Detect which cell encompasses the target text, then output its (x, y) center coordinate. 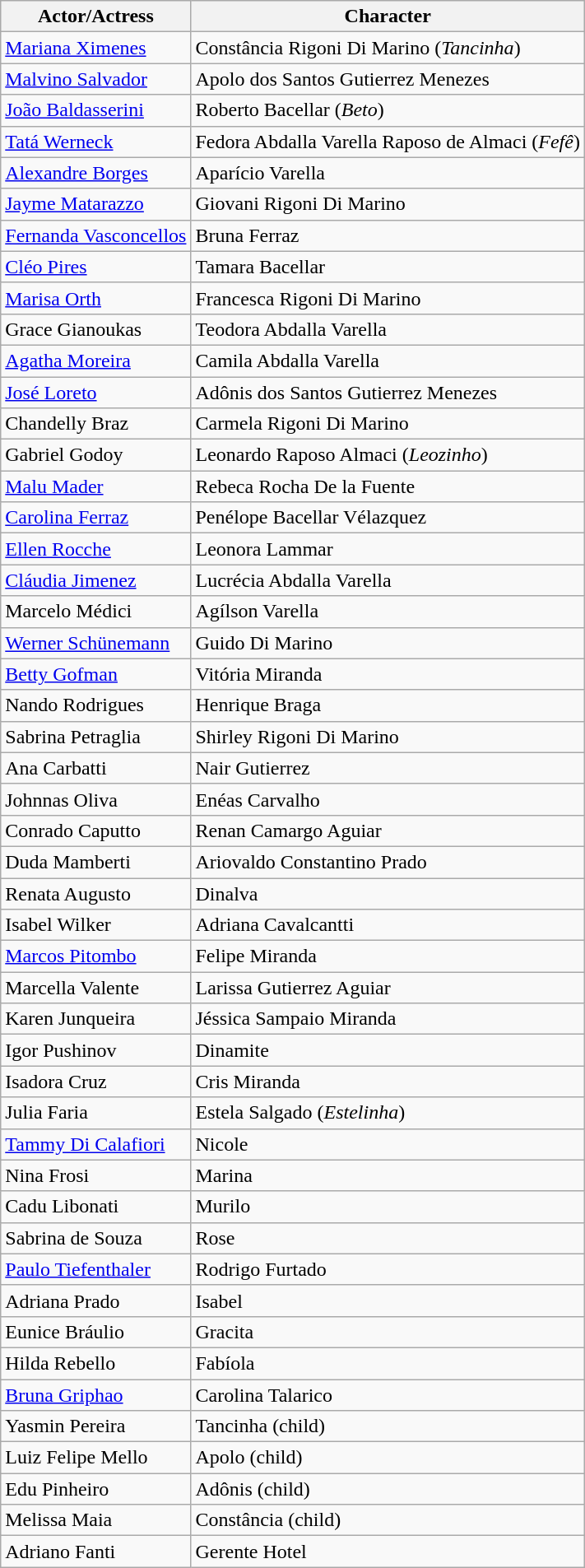
Marcos Pitombo (95, 956)
Rose (388, 1238)
Grace Gianoukas (95, 329)
Lucrécia Abdalla Varella (388, 580)
João Baldasserini (95, 110)
José Loreto (95, 393)
Gracita (388, 1332)
Rodrigo Furtado (388, 1269)
Ellen Rocche (95, 549)
Adriana Prado (95, 1300)
Adriana Cavalcantti (388, 925)
Vitória Miranda (388, 674)
Fedora Abdalla Varella Raposo de Almaci (Fefê) (388, 142)
Chandelly Braz (95, 424)
Gabriel Godoy (95, 455)
Actor/Actress (95, 16)
Giovani Rigoni Di Marino (388, 204)
Karen Junqueira (95, 1019)
Dinamite (388, 1050)
Gerente Hotel (388, 1552)
Adriano Fanti (95, 1552)
Marcella Valente (95, 988)
Conrado Caputto (95, 831)
Murilo (388, 1207)
Renan Camargo Aguiar (388, 831)
Agílson Varella (388, 612)
Larissa Gutierrez Aguiar (388, 988)
Character (388, 16)
Fabíola (388, 1363)
Renata Augusto (95, 893)
Nicole (388, 1144)
Teodora Abdalla Varella (388, 329)
Adônis (child) (388, 1489)
Enéas Carvalho (388, 799)
Tancinha (child) (388, 1426)
Ana Carbatti (95, 768)
Marisa Orth (95, 298)
Bruna Ferraz (388, 235)
Bruna Griphao (95, 1395)
Sabrina Petraglia (95, 737)
Tamara Bacellar (388, 267)
Luiz Felipe Mello (95, 1458)
Isabel (388, 1300)
Jéssica Sampaio Miranda (388, 1019)
Malu Mader (95, 486)
Alexandre Borges (95, 173)
Sabrina de Souza (95, 1238)
Constância Rigoni Di Marino (Tancinha) (388, 48)
Carolina Ferraz (95, 518)
Leonora Lammar (388, 549)
Cadu Libonati (95, 1207)
Aparício Varella (388, 173)
Nina Frosi (95, 1175)
Guido Di Marino (388, 643)
Fernanda Vasconcellos (95, 235)
Cláudia Jimenez (95, 580)
Eunice Bráulio (95, 1332)
Leonardo Raposo Almaci (Leozinho) (388, 455)
Apolo dos Santos Gutierrez Menezes (388, 79)
Tatá Werneck (95, 142)
Carmela Rigoni Di Marino (388, 424)
Henrique Braga (388, 705)
Malvino Salvador (95, 79)
Melissa Maia (95, 1520)
Yasmin Pereira (95, 1426)
Johnnas Oliva (95, 799)
Julia Faria (95, 1113)
Camila Abdalla Varella (388, 361)
Cléo Pires (95, 267)
Isabel Wilker (95, 925)
Tammy Di Calafiori (95, 1144)
Edu Pinheiro (95, 1489)
Shirley Rigoni Di Marino (388, 737)
Carolina Talarico (388, 1395)
Marcelo Médici (95, 612)
Werner Schünemann (95, 643)
Marina (388, 1175)
Felipe Miranda (388, 956)
Nair Gutierrez (388, 768)
Paulo Tiefenthaler (95, 1269)
Rebeca Rocha De la Fuente (388, 486)
Betty Gofman (95, 674)
Cris Miranda (388, 1082)
Dinalva (388, 893)
Jayme Matarazzo (95, 204)
Ariovaldo Constantino Prado (388, 862)
Constância (child) (388, 1520)
Estela Salgado (Estelinha) (388, 1113)
Francesca Rigoni Di Marino (388, 298)
Nando Rodrigues (95, 705)
Igor Pushinov (95, 1050)
Duda Mamberti (95, 862)
Penélope Bacellar Vélazquez (388, 518)
Isadora Cruz (95, 1082)
Agatha Moreira (95, 361)
Roberto Bacellar (Beto) (388, 110)
Apolo (child) (388, 1458)
Hilda Rebello (95, 1363)
Mariana Ximenes (95, 48)
Adônis dos Santos Gutierrez Menezes (388, 393)
